Scan for the cell matching the given text and deliver its (X, Y) coordinate at center. 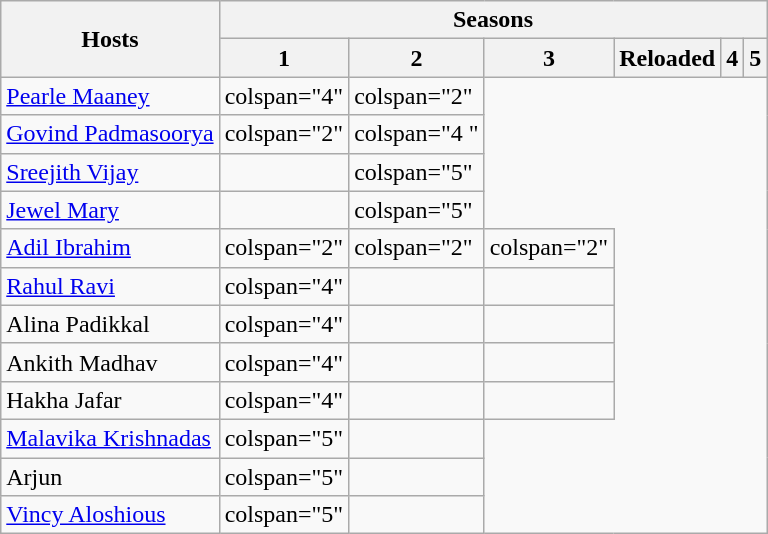
colspan="4 " (417, 134)
Hosts (110, 39)
Govind Padmasoorya (110, 134)
Pearle Maaney (110, 96)
2 (417, 58)
Seasons (493, 20)
3 (549, 58)
Jewel Mary (110, 210)
Arjun (110, 477)
Adil Ibrahim (110, 248)
4 (732, 58)
1 (284, 58)
Alina Padikkal (110, 324)
Reloaded (668, 58)
Sreejith Vijay (110, 172)
5 (756, 58)
Rahul Ravi (110, 286)
Ankith Madhav (110, 362)
Vincy Aloshious (110, 515)
Hakha Jafar (110, 400)
Malavika Krishnadas (110, 438)
